For the text-containing cell, return its midpoint in [X, Y] coordinate format. 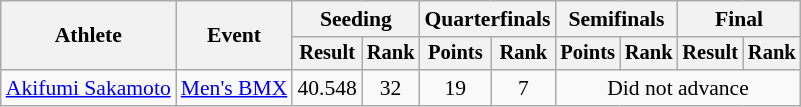
Final [738, 19]
Quarterfinals [487, 19]
Semifinals [616, 19]
40.548 [326, 88]
Event [234, 36]
Did not advance [678, 88]
Athlete [88, 36]
Men's BMX [234, 88]
Seeding [356, 19]
7 [523, 88]
Akifumi Sakamoto [88, 88]
32 [391, 88]
19 [455, 88]
